Provide the (X, Y) coordinate of the cell's center where the given text is located.  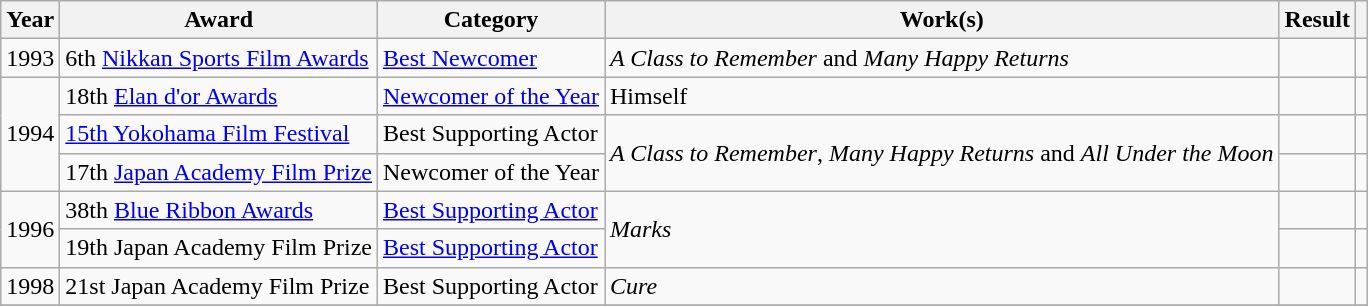
6th Nikkan Sports Film Awards (219, 58)
1996 (30, 229)
1998 (30, 286)
17th Japan Academy Film Prize (219, 172)
Best Newcomer (492, 58)
19th Japan Academy Film Prize (219, 248)
Result (1317, 20)
A Class to Remember and Many Happy Returns (942, 58)
21st Japan Academy Film Prize (219, 286)
18th Elan d'or Awards (219, 96)
1993 (30, 58)
1994 (30, 134)
Year (30, 20)
15th Yokohama Film Festival (219, 134)
A Class to Remember, Many Happy Returns and All Under the Moon (942, 153)
Award (219, 20)
Category (492, 20)
Himself (942, 96)
Cure (942, 286)
38th Blue Ribbon Awards (219, 210)
Work(s) (942, 20)
Marks (942, 229)
